Pinpoint the cell where the given text exists, returning its (X, Y) midpoint coordinate. 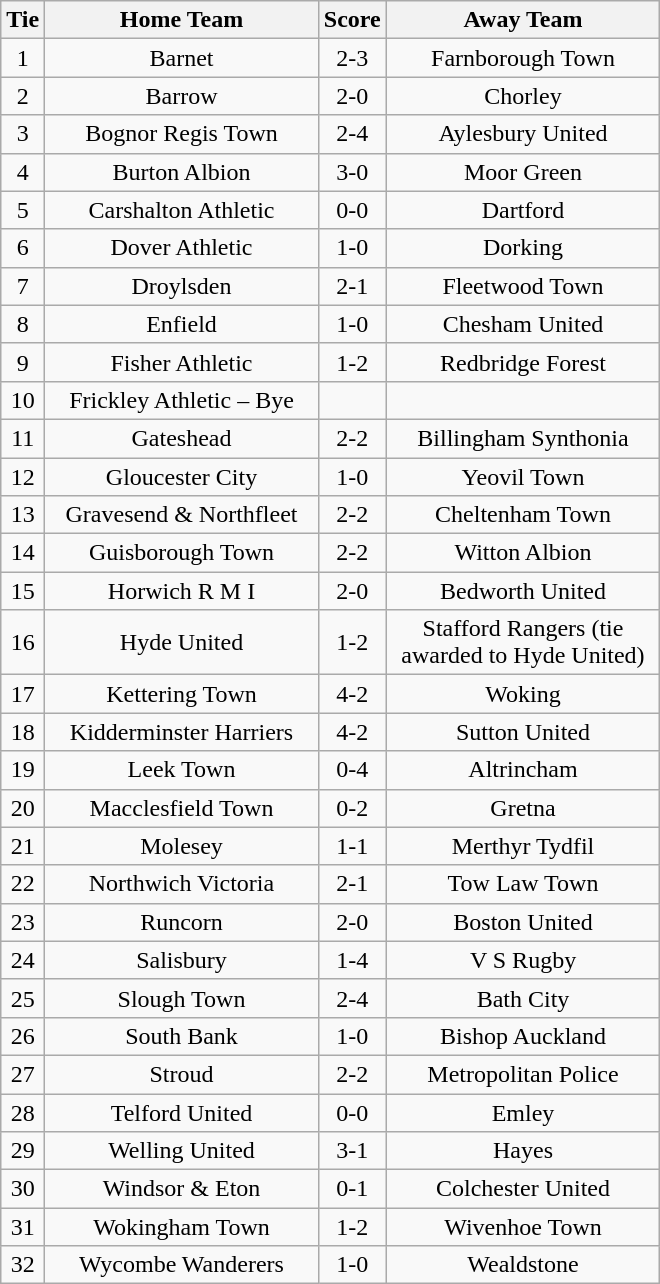
32 (23, 1265)
Chorley (523, 96)
Horwich R M I (182, 591)
0-2 (352, 808)
1-1 (352, 846)
Stroud (182, 1074)
2 (23, 96)
Fleetwood Town (523, 286)
Wycombe Wanderers (182, 1265)
Bishop Auckland (523, 1036)
Welling United (182, 1151)
Gateshead (182, 438)
Chesham United (523, 324)
Away Team (523, 20)
Wealdstone (523, 1265)
3-1 (352, 1151)
21 (23, 846)
Wokingham Town (182, 1227)
Wivenhoe Town (523, 1227)
27 (23, 1074)
Barnet (182, 58)
Witton Albion (523, 553)
Kidderminster Harriers (182, 732)
30 (23, 1189)
Droylsden (182, 286)
Dorking (523, 248)
Sutton United (523, 732)
Moor Green (523, 172)
Bath City (523, 998)
3 (23, 134)
Telford United (182, 1113)
Burton Albion (182, 172)
28 (23, 1113)
1-4 (352, 960)
South Bank (182, 1036)
5 (23, 210)
Guisborough Town (182, 553)
Bedworth United (523, 591)
Redbridge Forest (523, 362)
Farnborough Town (523, 58)
Cheltenham Town (523, 515)
Gloucester City (182, 477)
20 (23, 808)
6 (23, 248)
Dartford (523, 210)
V S Rugby (523, 960)
Home Team (182, 20)
17 (23, 694)
4 (23, 172)
Gretna (523, 808)
Colchester United (523, 1189)
16 (23, 642)
18 (23, 732)
10 (23, 400)
Fisher Athletic (182, 362)
Runcorn (182, 922)
Frickley Athletic – Bye (182, 400)
Macclesfield Town (182, 808)
Windsor & Eton (182, 1189)
Billingham Synthonia (523, 438)
29 (23, 1151)
Northwich Victoria (182, 884)
15 (23, 591)
Aylesbury United (523, 134)
Bognor Regis Town (182, 134)
23 (23, 922)
22 (23, 884)
Altrincham (523, 770)
Hyde United (182, 642)
Woking (523, 694)
25 (23, 998)
9 (23, 362)
Salisbury (182, 960)
Kettering Town (182, 694)
1 (23, 58)
Slough Town (182, 998)
Barrow (182, 96)
3-0 (352, 172)
13 (23, 515)
Merthyr Tydfil (523, 846)
14 (23, 553)
0-1 (352, 1189)
19 (23, 770)
Tow Law Town (523, 884)
Carshalton Athletic (182, 210)
Stafford Rangers (tie awarded to Hyde United) (523, 642)
Enfield (182, 324)
Leek Town (182, 770)
Emley (523, 1113)
24 (23, 960)
26 (23, 1036)
Tie (23, 20)
31 (23, 1227)
11 (23, 438)
Yeovil Town (523, 477)
0-4 (352, 770)
8 (23, 324)
7 (23, 286)
Gravesend & Northfleet (182, 515)
12 (23, 477)
Metropolitan Police (523, 1074)
2-3 (352, 58)
Dover Athletic (182, 248)
Hayes (523, 1151)
Score (352, 20)
Boston United (523, 922)
Molesey (182, 846)
